For the text-containing cell, return its midpoint in [x, y] coordinate format. 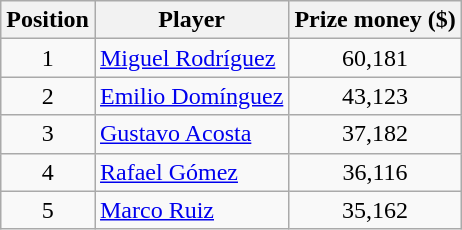
35,162 [375, 210]
5 [48, 210]
1 [48, 58]
4 [48, 172]
Prize money ($) [375, 20]
3 [48, 134]
43,123 [375, 96]
Player [191, 20]
60,181 [375, 58]
Emilio Domínguez [191, 96]
2 [48, 96]
Marco Ruiz [191, 210]
Miguel Rodríguez [191, 58]
36,116 [375, 172]
Rafael Gómez [191, 172]
37,182 [375, 134]
Gustavo Acosta [191, 134]
Position [48, 20]
